Return (x, y) of the center of cell containing provided text 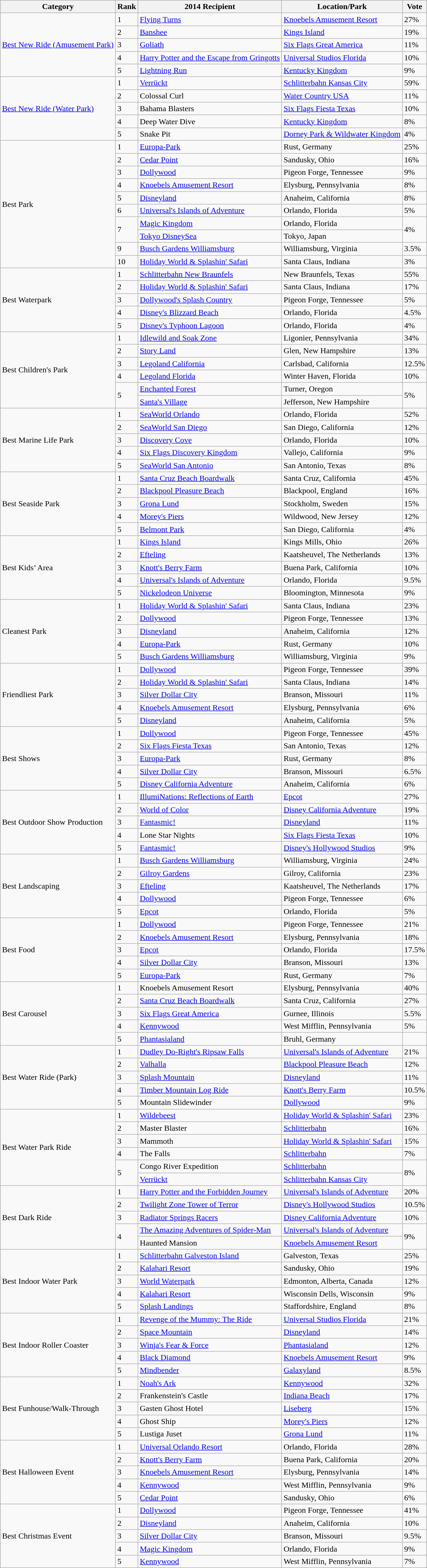
Winja's Fear & Force (210, 1345)
59% (414, 83)
Mammoth (210, 1141)
Best Waterpark (58, 300)
Best Children's Park (58, 370)
Category (58, 7)
Wildwood, New Jersey (342, 516)
IllumiNations: Reflections of Earth (210, 797)
28% (414, 1447)
12.5% (414, 363)
Best New Ride (Water Park) (58, 108)
Disney's Typhoon Lagoon (210, 325)
Vallejo, California (342, 453)
Schlitterbahn New Braunfels (210, 274)
World of Color (210, 810)
32% (414, 1383)
Blackpool, England (342, 491)
Best Park (58, 204)
Frankenstein's Castle (210, 1396)
Legoland Florida (210, 376)
6 (126, 211)
SeaWorld Orlando (210, 415)
Stockholm, Sweden (342, 504)
Ligonier, Pennsylvania (342, 338)
Revenge of the Mummy: The Ride (210, 1319)
Gilroy, California (342, 873)
SeaWorld San Antonio (210, 465)
Tokyo DisneySea (210, 236)
Valhalla (210, 1064)
Congo River Expedition (210, 1166)
Bruhl, Germany (342, 1039)
Legoland California (210, 363)
Goliath (210, 45)
Galveston, Texas (342, 1256)
Splash Landings (210, 1306)
Carlsbad, California (342, 363)
Discovery Cove (210, 440)
Best Funhouse/Walk-Through (58, 1409)
Ghost Ship (210, 1421)
3.5% (414, 249)
Idlewild and Soak Zone (210, 338)
Water Country USA (342, 96)
Splash Mountain (210, 1077)
39% (414, 669)
Best Marine Life Park (58, 440)
Cleanest Park (58, 631)
Deep Water Dive (210, 121)
Wildebeest (210, 1115)
55% (414, 274)
Best Shows (58, 758)
Best Seaside Park (58, 504)
Timber Mountain Log Ride (210, 1090)
Dudley Do-Right's Ripsaw Falls (210, 1052)
Location/Park (342, 7)
Best Christmas Event (58, 1536)
Jefferson, New Hampshire (342, 402)
Noah's Ark (210, 1383)
Six Flags Discovery Kingdom (210, 453)
Disney's Blizzard Beach (210, 312)
Edmonton, Alberta, Canada (342, 1281)
Mindbender (210, 1370)
Black Diamond (210, 1357)
Rank (126, 7)
Lustiga Juset (210, 1434)
Indiana Beach (342, 1396)
Banshee (210, 32)
9 (126, 249)
Radiator Springs Racers (210, 1217)
Belmont Park (210, 529)
Best New Ride (Amusement Park) (58, 45)
Dollywood's Splash Country (210, 300)
3% (414, 262)
Story Land (210, 351)
Universal Orlando Resort (210, 1447)
Harry Potter and the Escape from Gringotts (210, 58)
17.5% (414, 950)
Tokyo, Japan (342, 236)
Best Halloween Event (58, 1472)
Winter Haven, Florida (342, 376)
Haunted Mansion (210, 1243)
The Amazing Adventures of Spider-Man (210, 1230)
Flying Turns (210, 19)
Nickelodeon Universe (210, 593)
New Braunfels, Texas (342, 274)
Colossal Curl (210, 96)
Glen, New Hampshire (342, 351)
34% (414, 338)
41% (414, 1510)
Galaxyland (342, 1370)
Turner, Oregon (342, 389)
Friendliest Park (58, 695)
Staffordshire, England (342, 1306)
Best Water Park Ride (58, 1147)
Gurnee, Illinois (342, 1014)
Gasten Ghost Hotel (210, 1409)
40% (414, 988)
Liseberg (342, 1409)
Wisconsin Dells, Wisconsin (342, 1294)
52% (414, 415)
Enchanted Forest (210, 389)
The Falls (210, 1153)
Dorney Park & Wildwater Kingdom (342, 134)
Best Kids’ Area (58, 567)
18% (414, 937)
24% (414, 861)
Best Carousel (58, 1014)
Best Food (58, 950)
Schlitterbahn Galveston Island (210, 1256)
Bahama Blasters (210, 108)
Best Landscaping (58, 886)
Space Mountain (210, 1332)
Twilight Zone Tower of Terror (210, 1205)
Mountain Slidewinder (210, 1103)
Lone Star Nights (210, 835)
2014 Recipient (210, 7)
World Waterpark (210, 1281)
Best Indoor Water Park (58, 1281)
Harry Potter and the Forbidden Journey (210, 1192)
6.5% (414, 771)
5.5% (414, 1014)
Snake Pit (210, 134)
Best Water Ride (Park) (58, 1077)
Lightning Run (210, 70)
7 (126, 230)
Kings Mills, Ohio (342, 542)
Bloomington, Minnesota (342, 593)
Best Indoor Roller Coaster (58, 1345)
10 (126, 262)
Gilroy Gardens (210, 873)
8.5% (414, 1370)
Santa's Village (210, 402)
26% (414, 542)
4.5% (414, 312)
Best Dark Ride (58, 1217)
SeaWorld San Diego (210, 427)
Master Blaster (210, 1128)
Best Outdoor Show Production (58, 822)
Vote (414, 7)
